Return the (x, y) coordinate for the center point of the cell that contains the specified text.  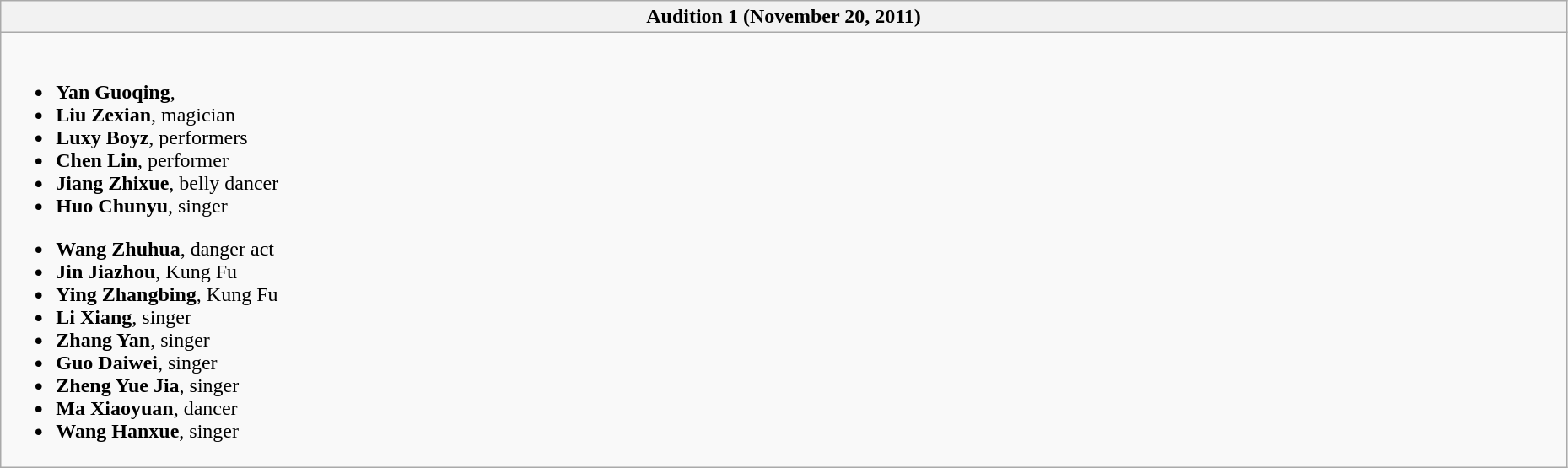
Audition 1 (November 20, 2011) (784, 17)
